Extract the [X, Y] coordinate from the center of the cell holding the provided text.  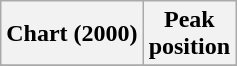
Chart (2000) [72, 34]
Peakposition [189, 34]
